Find where the given text appears and provide that cell's center as [x, y] coordinate. 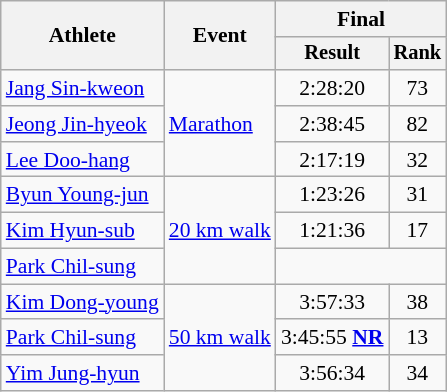
2:28:20 [332, 88]
Byun Young-jun [82, 195]
3:57:33 [332, 302]
2:38:45 [332, 124]
3:56:34 [332, 373]
32 [418, 160]
Final [361, 19]
34 [418, 373]
1:21:36 [332, 231]
Jeong Jin-hyeok [82, 124]
Jang Sin-kweon [82, 88]
Yim Jung-hyun [82, 373]
31 [418, 195]
Kim Dong-young [82, 302]
73 [418, 88]
1:23:26 [332, 195]
2:17:19 [332, 160]
Athlete [82, 36]
Lee Doo-hang [82, 160]
Marathon [220, 124]
3:45:55 NR [332, 338]
20 km walk [220, 230]
17 [418, 231]
82 [418, 124]
38 [418, 302]
Event [220, 36]
13 [418, 338]
Result [332, 54]
Kim Hyun-sub [82, 231]
50 km walk [220, 338]
Rank [418, 54]
